Determine the (x, y) coordinate at the center of the cell enclosing the given text.  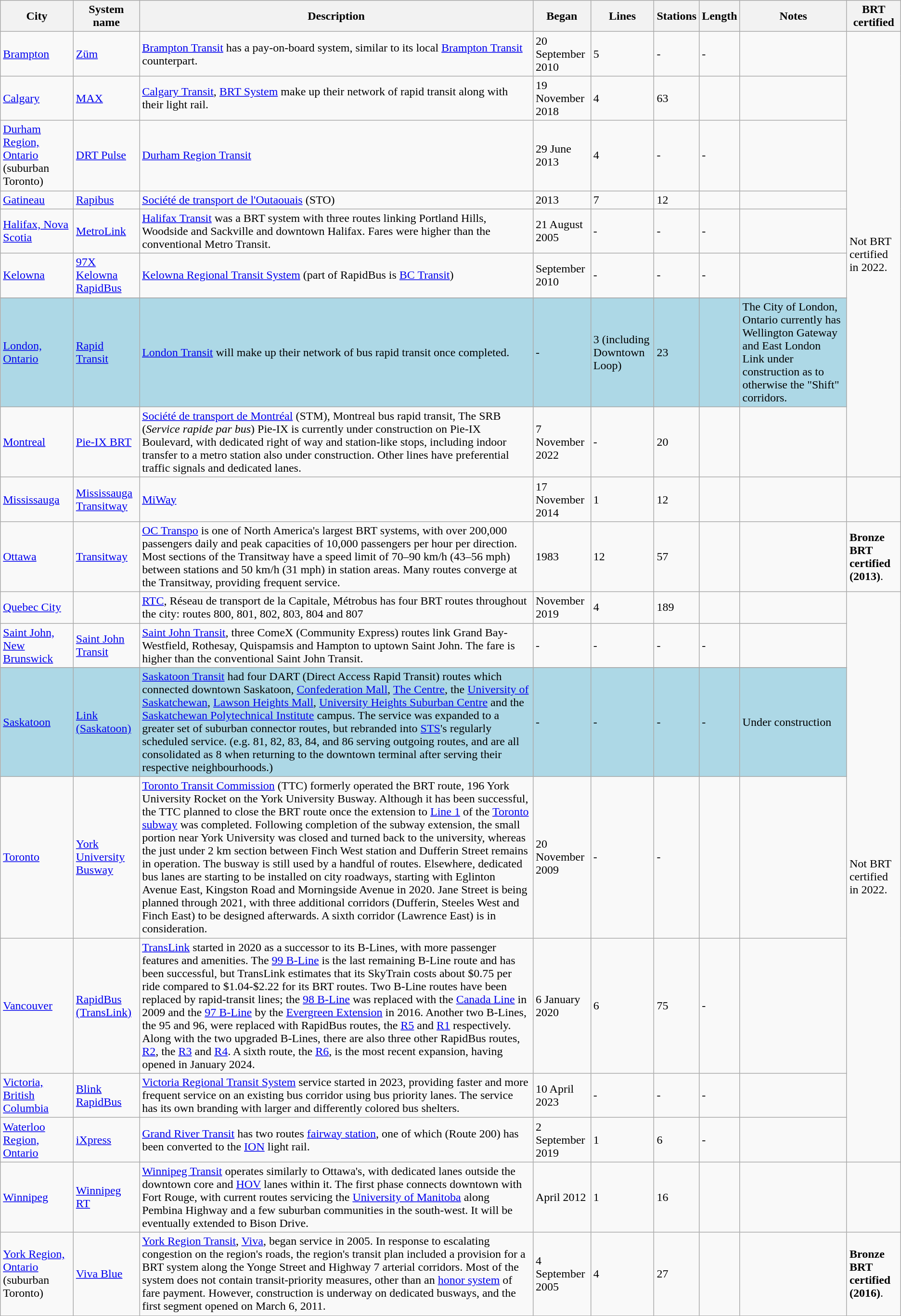
Bronze BRT certified (2013). (874, 556)
Waterloo Region, Ontario (37, 1140)
April 2012 (562, 1197)
City (37, 16)
Stations (677, 16)
Brampton (37, 54)
16 (677, 1197)
Length (720, 16)
5 (622, 54)
Ottawa (37, 556)
RapidBus (TransLink) (106, 1006)
23 (677, 352)
Grand River Transit has two routes fairway station, one of which (Route 200) has been converted to the ION light rail. (336, 1140)
Under construction (793, 722)
MetroLink (106, 231)
MAX (106, 98)
7 (622, 200)
6 January 2020 (562, 1006)
Quebec City (37, 607)
20 September 2010 (562, 54)
November 2019 (562, 607)
Mississauga (37, 499)
20 November 2009 (562, 858)
Viva Blue (106, 1274)
York University Busway (106, 858)
1983 (562, 556)
Züm (106, 54)
Notes (793, 16)
BRT certified (874, 16)
The City of London, Ontario currently has Wellington Gateway and East London Link under construction as to otherwise the "Shift" corridors. (793, 352)
York Region, Ontario (suburban Toronto) (37, 1274)
21 August 2005 (562, 231)
iXpress (106, 1140)
75 (677, 1006)
Toronto (37, 858)
DRT Pulse (106, 155)
Saskatoon (37, 722)
Lines (622, 16)
Halifax, Nova Scotia (37, 231)
97X Kelowna RapidBus (106, 275)
Rapid Transit (106, 352)
September 2010 (562, 275)
RTC, Réseau de transport de la Capitale, Métrobus has four BRT routes throughout the city: routes 800, 801, 802, 803, 804 and 807 (336, 607)
MiWay (336, 499)
Durham Region Transit (336, 155)
Montreal (37, 442)
Kelowna Regional Transit System (part of RapidBus is BC Transit) (336, 275)
Calgary (37, 98)
57 (677, 556)
Winnipeg RT (106, 1197)
Calgary Transit, BRT System make up their network of rapid transit along with their light rail. (336, 98)
2 September 2019 (562, 1140)
3 (including Downtown Loop) (622, 352)
London, Ontario (37, 352)
7 November 2022 (562, 442)
Kelowna (37, 275)
Saint John Transit (106, 645)
10 April 2023 (562, 1096)
Saint John, New Brunswick (37, 645)
Pie-IX BRT (106, 442)
System name (106, 16)
Description (336, 16)
Vancouver (37, 1006)
Société de transport de l'Outaouais (STO) (336, 200)
Began (562, 16)
20 (677, 442)
Rapibus (106, 200)
Brampton Transit has a pay-on-board system, similar to its local Brampton Transit counterpart. (336, 54)
29 June 2013 (562, 155)
Blink RapidBus (106, 1096)
Link (Saskatoon) (106, 722)
Gatineau (37, 200)
Winnipeg (37, 1197)
17 November 2014 (562, 499)
189 (677, 607)
2013 (562, 200)
27 (677, 1274)
Transitway (106, 556)
Bronze BRT certified (2016). (874, 1274)
Victoria, British Columbia (37, 1096)
Durham Region, Ontario (suburban Toronto) (37, 155)
Mississauga Transitway (106, 499)
63 (677, 98)
4 September 2005 (562, 1274)
19 November 2018 (562, 98)
London Transit will make up their network of bus rapid transit once completed. (336, 352)
